Scan for the cell matching the given text and deliver its [x, y] coordinate at center. 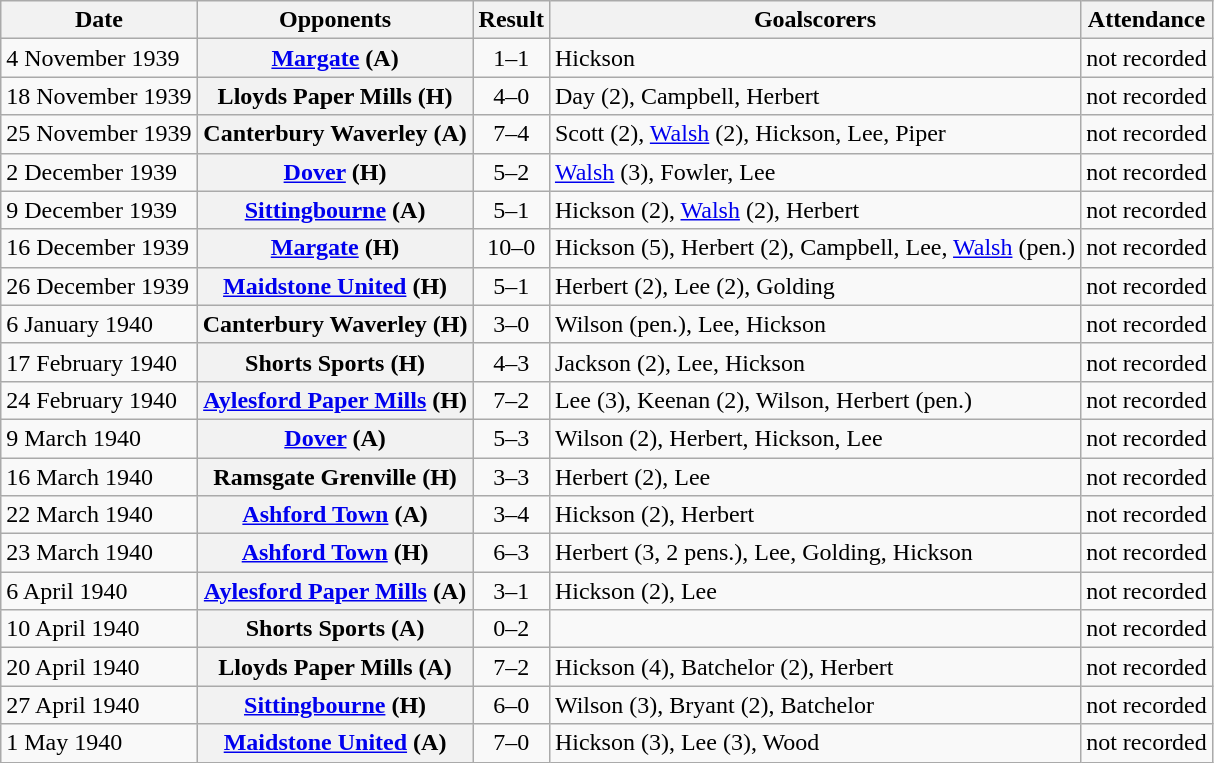
Ashford Town (A) [335, 515]
6 April 1940 [99, 591]
Sittingbourne (H) [335, 705]
5–3 [511, 438]
Attendance [1147, 20]
Ramsgate Grenville (H) [335, 477]
Canterbury Waverley (A) [335, 134]
Aylesford Paper Mills (A) [335, 591]
10 April 1940 [99, 629]
7–0 [511, 743]
3–3 [511, 477]
Dover (H) [335, 172]
26 December 1939 [99, 286]
Hickson (4), Batchelor (2), Herbert [814, 667]
6 January 1940 [99, 324]
Margate (H) [335, 248]
Maidstone United (H) [335, 286]
17 February 1940 [99, 362]
27 April 1940 [99, 705]
Result [511, 20]
Ashford Town (H) [335, 553]
Wilson (pen.), Lee, Hickson [814, 324]
Maidstone United (A) [335, 743]
9 March 1940 [99, 438]
Shorts Sports (A) [335, 629]
18 November 1939 [99, 96]
Wilson (2), Herbert, Hickson, Lee [814, 438]
20 April 1940 [99, 667]
4 November 1939 [99, 58]
3–0 [511, 324]
10–0 [511, 248]
Jackson (2), Lee, Hickson [814, 362]
Day (2), Campbell, Herbert [814, 96]
Herbert (2), Lee (2), Golding [814, 286]
0–2 [511, 629]
Dover (A) [335, 438]
1 May 1940 [99, 743]
Hickson (2), Lee [814, 591]
Hickson (2), Herbert [814, 515]
22 March 1940 [99, 515]
Opponents [335, 20]
23 March 1940 [99, 553]
Lloyds Paper Mills (H) [335, 96]
25 November 1939 [99, 134]
3–4 [511, 515]
Herbert (2), Lee [814, 477]
Wilson (3), Bryant (2), Batchelor [814, 705]
Hickson (3), Lee (3), Wood [814, 743]
1–1 [511, 58]
6–3 [511, 553]
Canterbury Waverley (H) [335, 324]
6–0 [511, 705]
Scott (2), Walsh (2), Hickson, Lee, Piper [814, 134]
2 December 1939 [99, 172]
Date [99, 20]
Herbert (3, 2 pens.), Lee, Golding, Hickson [814, 553]
Hickson [814, 58]
Sittingbourne (A) [335, 210]
Goalscorers [814, 20]
Hickson (2), Walsh (2), Herbert [814, 210]
4–3 [511, 362]
4–0 [511, 96]
9 December 1939 [99, 210]
Margate (A) [335, 58]
Walsh (3), Fowler, Lee [814, 172]
Lee (3), Keenan (2), Wilson, Herbert (pen.) [814, 400]
3–1 [511, 591]
Shorts Sports (H) [335, 362]
Hickson (5), Herbert (2), Campbell, Lee, Walsh (pen.) [814, 248]
5–2 [511, 172]
16 March 1940 [99, 477]
Lloyds Paper Mills (A) [335, 667]
7–4 [511, 134]
24 February 1940 [99, 400]
Aylesford Paper Mills (H) [335, 400]
16 December 1939 [99, 248]
